Detect which cell encompasses the target text, then output its [X, Y] center coordinate. 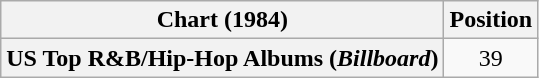
US Top R&B/Hip-Hop Albums (Billboard) [222, 58]
Chart (1984) [222, 20]
Position [491, 20]
39 [491, 58]
